Extract the [X, Y] coordinate from the center of the cell holding the provided text.  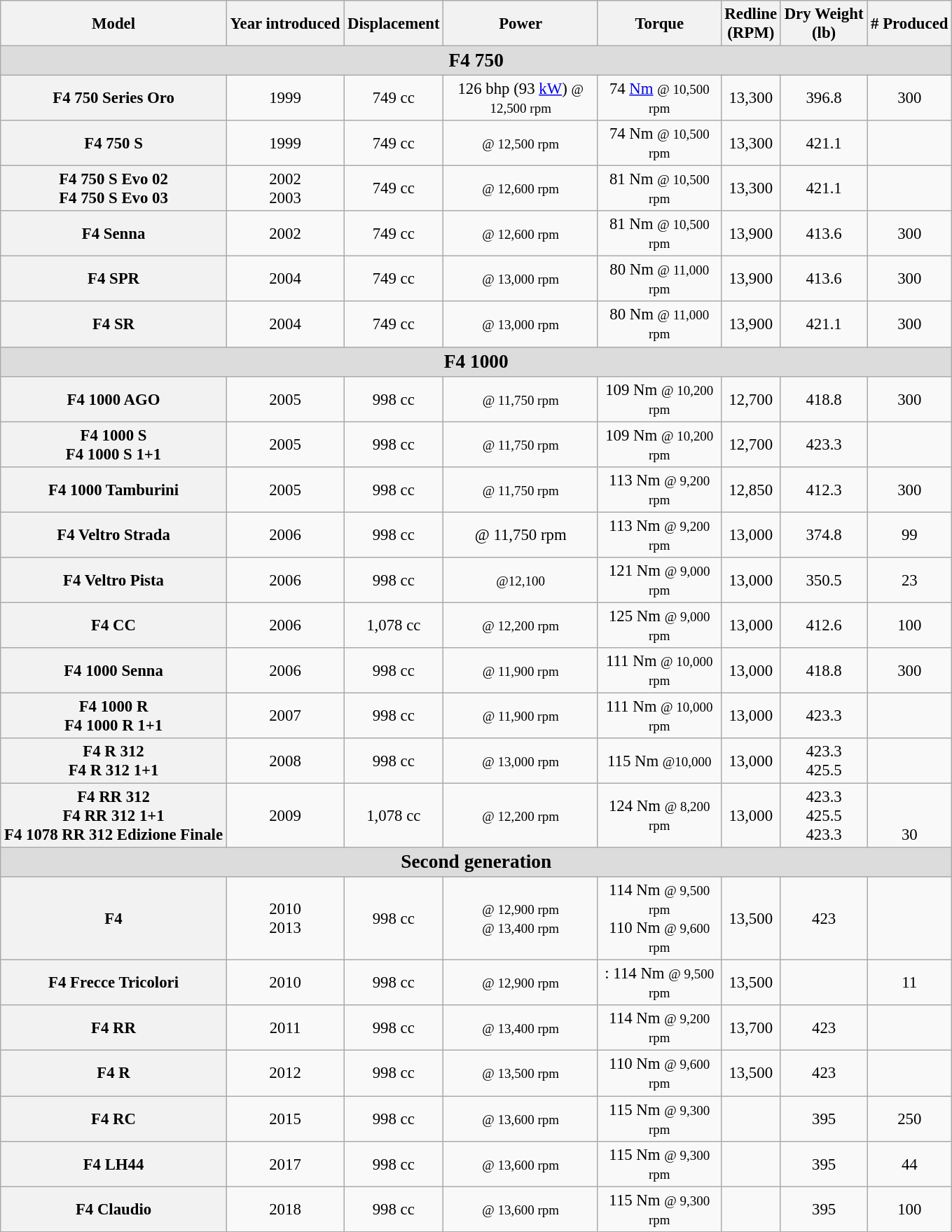
@ 12,500 rpm [521, 143]
@ 12,900 rpm [521, 983]
2018 [284, 1209]
20102013 [284, 919]
F4 Claudio [113, 1209]
Displacement [394, 24]
99 [909, 535]
2017 [284, 1164]
F4 R [113, 1073]
F4 SPR [113, 279]
Redline(RPM) [751, 24]
F4 750 Series Oro [113, 98]
F4 Frecce Tricolori [113, 983]
374.8 [824, 535]
110 Nm @ 9,600 rpm [659, 1073]
F4 1000 SF4 1000 S 1+1 [113, 444]
F4 Senna [113, 234]
125 Nm @ 9,000 rpm [659, 625]
412.6 [824, 625]
F4 RR [113, 1028]
@ 13,400 rpm [521, 1028]
12,850 [751, 489]
F4 1000 RF4 1000 R 1+1 [113, 716]
126 bhp (93 kW) @ 12,500 rpm [521, 98]
@12,100 [521, 580]
F4 R 312F4 R 312 1+1 [113, 761]
Power [521, 24]
11 [909, 983]
F4 [113, 919]
F4 Veltro Pista [113, 580]
23 [909, 580]
# Produced [909, 24]
423.3425.5 [824, 761]
F4 RC [113, 1119]
2002 [284, 234]
F4 750 S [113, 143]
115 Nm @10,000 [659, 761]
2007 [284, 716]
F4 750 [476, 61]
Torque [659, 24]
30 [909, 816]
: 114 Nm @ 9,500 rpm [659, 983]
2015 [284, 1119]
2012 [284, 1073]
Year introduced [284, 24]
F4 750 S Evo 02F4 750 S Evo 03 [113, 189]
Dry Weight(lb) [824, 24]
114 Nm @ 9,500 rpm110 Nm @ 9,600 rpm [659, 919]
F4 1000 Senna [113, 671]
44 [909, 1164]
F4 1000 Tamburini [113, 489]
2011 [284, 1028]
@ 13,500 rpm [521, 1073]
121 Nm @ 9,000 rpm [659, 580]
Model [113, 24]
396.8 [824, 98]
412.3 [824, 489]
114 Nm @ 9,200 rpm [659, 1028]
2008 [284, 761]
F4 SR [113, 325]
2010 [284, 983]
F4 CC [113, 625]
20022003 [284, 189]
2009 [284, 816]
250 [909, 1119]
@ 12,900 rpm @ 13,400 rpm [521, 919]
F4 1000 AGO [113, 399]
423.3425.5423.3 [824, 816]
F4 LH44 [113, 1164]
F4 Veltro Strada [113, 535]
Second generation [476, 862]
124 Nm @ 8,200 rpm [659, 816]
13,700 [751, 1028]
F4 1000 [476, 361]
350.5 [824, 580]
F4 RR 312F4 RR 312 1+1F4 1078 RR 312 Edizione Finale [113, 816]
